Search for the cell housing the specified text and yield its [X, Y] center coordinate. 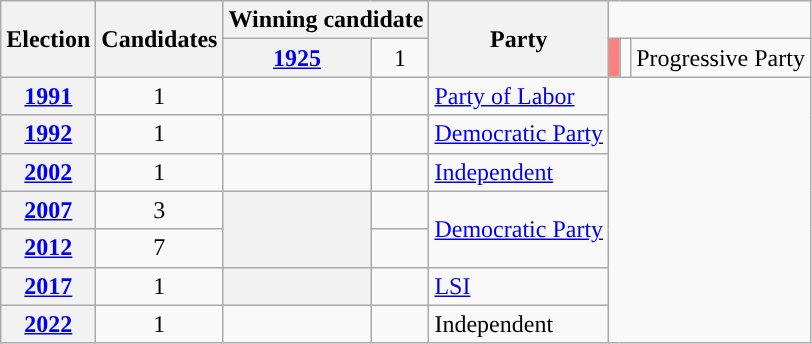
Progressive Party [721, 58]
2007 [48, 210]
3 [160, 210]
Winning candidate [326, 20]
LSI [519, 286]
2017 [48, 286]
Candidates [160, 39]
Party [519, 39]
Election [48, 39]
2012 [48, 248]
1991 [48, 96]
1925 [297, 58]
Party of Labor [519, 96]
1992 [48, 134]
2022 [48, 324]
7 [160, 248]
2002 [48, 172]
